Scan for the cell matching the given text and deliver its (X, Y) coordinate at center. 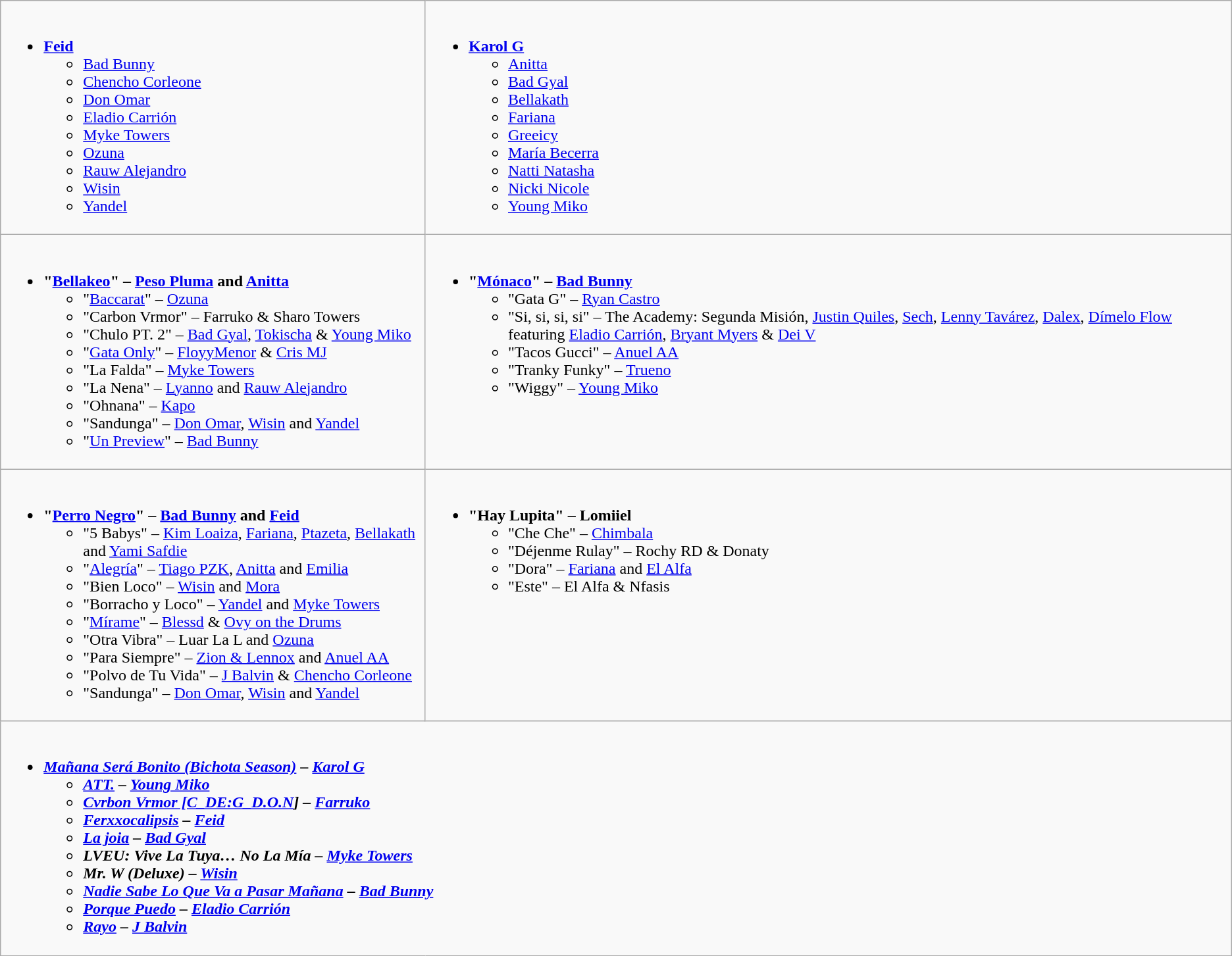
FeidBad BunnyChencho CorleoneDon OmarEladio CarriónMyke TowersOzunaRauw AlejandroWisinYandel (213, 118)
"Hay Lupita" – Lomiiel"Che Che" – Chimbala"Déjenme Rulay" – Rochy RD & Donaty"Dora" – Fariana and El Alfa"Este" – El Alfa & Nfasis (828, 595)
Karol GAnittaBad GyalBellakathFarianaGreeicyMaría BecerraNatti NatashaNicki NicoleYoung Miko (828, 118)
